Return the (x, y) coordinate for the center point of the cell that contains the specified text.  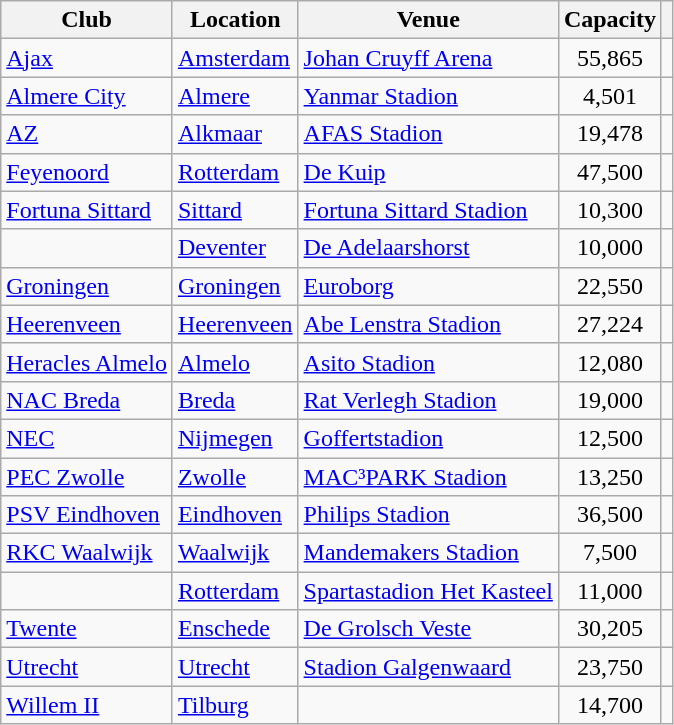
Fortuna Sittard Stadion (428, 210)
Tilburg (235, 705)
Venue (428, 20)
10,000 (610, 248)
Mandemakers Stadion (428, 553)
Waalwijk (235, 553)
Deventer (235, 248)
30,205 (610, 629)
Rat Verlegh Stadion (428, 400)
Ajax (87, 58)
Zwolle (235, 477)
De Adelaarshorst (428, 248)
Philips Stadion (428, 515)
Yanmar Stadion (428, 96)
55,865 (610, 58)
Willem II (87, 705)
AZ (87, 134)
Feyenoord (87, 172)
27,224 (610, 324)
MAC³PARK Stadion (428, 477)
Club (87, 20)
Asito Stadion (428, 362)
19,000 (610, 400)
Abe Lenstra Stadion (428, 324)
13,250 (610, 477)
14,700 (610, 705)
Almere City (87, 96)
Fortuna Sittard (87, 210)
22,550 (610, 286)
PEC Zwolle (87, 477)
4,501 (610, 96)
Heracles Almelo (87, 362)
Stadion Galgenwaard (428, 667)
Euroborg (428, 286)
12,500 (610, 438)
Spartastadion Het Kasteel (428, 591)
RKC Waalwijk (87, 553)
12,080 (610, 362)
11,000 (610, 591)
De Kuip (428, 172)
NAC Breda (87, 400)
Alkmaar (235, 134)
Nijmegen (235, 438)
Almere (235, 96)
Enschede (235, 629)
PSV Eindhoven (87, 515)
De Grolsch Veste (428, 629)
NEC (87, 438)
Amsterdam (235, 58)
23,750 (610, 667)
Twente (87, 629)
Johan Cruyff Arena (428, 58)
Location (235, 20)
19,478 (610, 134)
Sittard (235, 210)
AFAS Stadion (428, 134)
47,500 (610, 172)
Goffertstadion (428, 438)
Almelo (235, 362)
Capacity (610, 20)
Breda (235, 400)
36,500 (610, 515)
Eindhoven (235, 515)
10,300 (610, 210)
7,500 (610, 553)
